Output the (X, Y) coordinate of the center of the cell containing the given text.  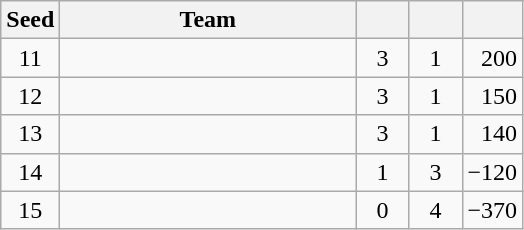
150 (492, 96)
4 (436, 210)
140 (492, 134)
Team (208, 20)
13 (30, 134)
12 (30, 96)
−120 (492, 172)
−370 (492, 210)
11 (30, 58)
Seed (30, 20)
200 (492, 58)
14 (30, 172)
0 (382, 210)
15 (30, 210)
